Return (x, y) of the center of cell containing provided text 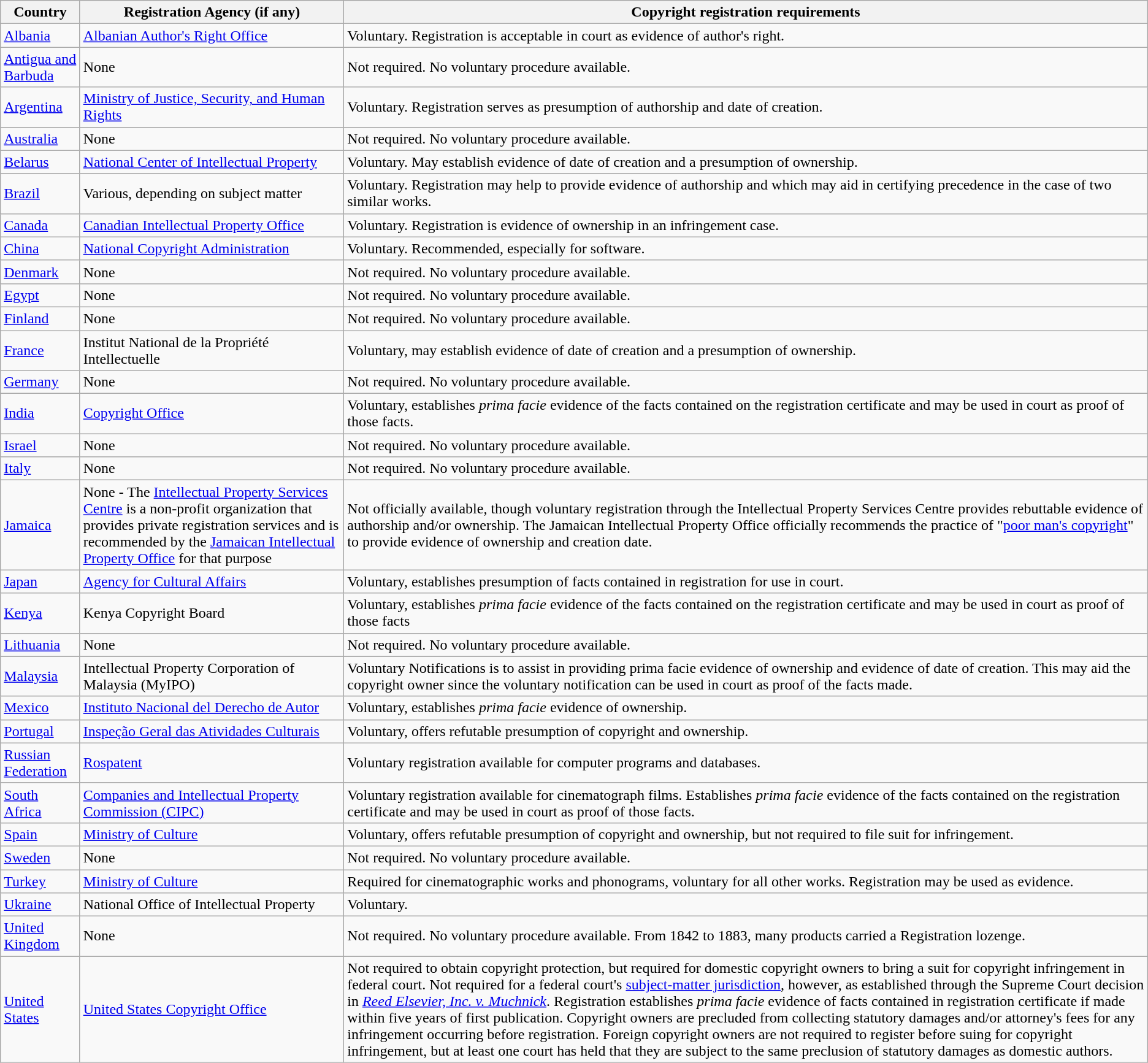
Egypt (40, 295)
Voluntary. Registration serves as presumption of authorship and date of creation. (746, 107)
Canadian Intellectual Property Office (212, 225)
United States (40, 1010)
Voluntary. Registration may help to provide evidence of authorship and which may aid in certifying precedence in the case of two similar works. (746, 194)
Voluntary, may establish evidence of date of creation and a presumption of ownership. (746, 350)
France (40, 350)
Albania (40, 36)
Argentina (40, 107)
Companies and Intellectual Property Commission (CIPC) (212, 802)
Agency for Cultural Affairs (212, 581)
Turkey (40, 881)
Mexico (40, 708)
Russian Federation (40, 763)
Voluntary registration available for computer programs and databases. (746, 763)
Kenya Copyright Board (212, 613)
Kenya (40, 613)
Malaysia (40, 676)
Voluntary, establishes presumption of facts contained in registration for use in court. (746, 581)
Voluntary, establishes prima facie evidence of ownership. (746, 708)
Denmark (40, 272)
Ukraine (40, 905)
Registration Agency (if any) (212, 12)
Japan (40, 581)
Australia (40, 139)
Inspeção Geral das Atividades Culturais (212, 731)
Jamaica (40, 525)
Albanian Author's Right Office (212, 36)
Not required. No voluntary procedure available. From 1842 to 1883, many products carried a Registration lozenge. (746, 936)
Spain (40, 834)
Voluntary, establishes prima facie evidence of the facts contained on the registration certificate and may be used in court as proof of those facts (746, 613)
Country (40, 12)
Intellectual Property Corporation of Malaysia (MyIPO) (212, 676)
Ministry of Justice, Security, and Human Rights (212, 107)
National Center of Intellectual Property (212, 162)
Copyright Office (212, 413)
Portugal (40, 731)
United States Copyright Office (212, 1010)
Brazil (40, 194)
South Africa (40, 802)
Voluntary, offers refutable presumption of copyright and ownership, but not required to file suit for infringement. (746, 834)
Instituto Nacional del Derecho de Autor (212, 708)
Required for cinematographic works and phonograms, voluntary for all other works. Registration may be used as evidence. (746, 881)
Voluntary. May establish evidence of date of creation and a presumption of ownership. (746, 162)
United Kingdom (40, 936)
Belarus (40, 162)
Sweden (40, 858)
Voluntary, offers refutable presumption of copyright and ownership. (746, 731)
Israel (40, 445)
Germany (40, 382)
Lithuania (40, 645)
Italy (40, 469)
Voluntary, establishes prima facie evidence of the facts contained on the registration certificate and may be used in court as proof of those facts. (746, 413)
Various, depending on subject matter (212, 194)
Voluntary. Registration is evidence of ownership in an infringement case. (746, 225)
National Copyright Administration (212, 248)
Voluntary. Recommended, especially for software. (746, 248)
Canada (40, 225)
Institut National de la Propriété Intellectuelle (212, 350)
National Office of Intellectual Property (212, 905)
China (40, 248)
Finland (40, 318)
India (40, 413)
Rospatent (212, 763)
Voluntary. Registration is acceptable in court as evidence of author's right. (746, 36)
Copyright registration requirements (746, 12)
Voluntary. (746, 905)
Antigua and Barbuda (40, 67)
